Determine the (x, y) coordinate at the center of the cell enclosing the given text.  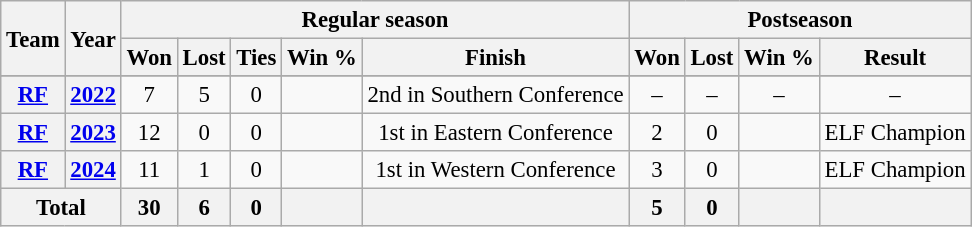
1st in Eastern Conference (496, 133)
12 (149, 133)
30 (149, 208)
Result (895, 58)
2024 (93, 170)
Postseason (800, 20)
Team (33, 38)
2nd in Southern Conference (496, 95)
7 (149, 95)
2022 (93, 95)
Finish (496, 58)
Regular season (375, 20)
6 (204, 208)
2023 (93, 133)
3 (657, 170)
Ties (256, 58)
1st in Western Conference (496, 170)
2 (657, 133)
Total (61, 208)
Year (93, 38)
1 (204, 170)
11 (149, 170)
